Return the (x, y) coordinate for the center point of the cell that contains the specified text.  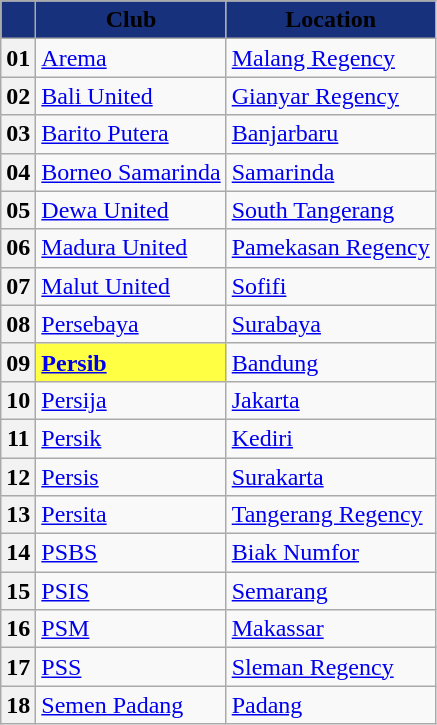
Gianyar Regency (330, 96)
11 (18, 438)
Bandung (330, 362)
12 (18, 477)
Malang Regency (330, 58)
Surakarta (330, 477)
Persik (131, 438)
PSBS (131, 553)
Malut United (131, 286)
Biak Numfor (330, 553)
Sofifi (330, 286)
Sleman Regency (330, 667)
06 (18, 248)
Persita (131, 515)
09 (18, 362)
Persis (131, 477)
Banjarbaru (330, 134)
Location (330, 20)
Tangerang Regency (330, 515)
PSM (131, 629)
Persija (131, 400)
Samarinda (330, 172)
Surabaya (330, 324)
Barito Putera (131, 134)
Borneo Samarinda (131, 172)
Padang (330, 705)
08 (18, 324)
13 (18, 515)
04 (18, 172)
Semen Padang (131, 705)
Semarang (330, 591)
10 (18, 400)
Jakarta (330, 400)
18 (18, 705)
Madura United (131, 248)
Makassar (330, 629)
PSS (131, 667)
Kediri (330, 438)
07 (18, 286)
PSIS (131, 591)
Persib (131, 362)
02 (18, 96)
14 (18, 553)
03 (18, 134)
05 (18, 210)
Persebaya (131, 324)
Arema (131, 58)
Club (131, 20)
15 (18, 591)
01 (18, 58)
16 (18, 629)
Bali United (131, 96)
Pamekasan Regency (330, 248)
17 (18, 667)
South Tangerang (330, 210)
Dewa United (131, 210)
